For the text-containing cell, return its midpoint in (x, y) coordinate format. 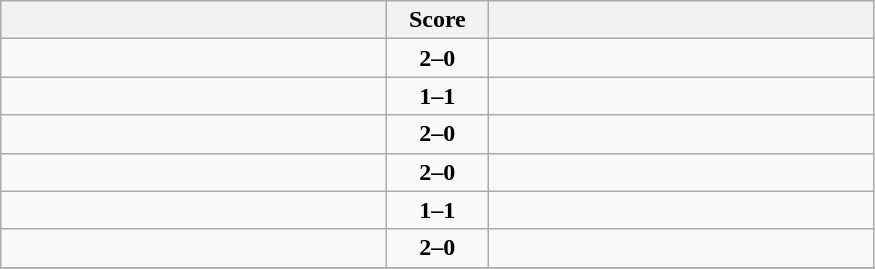
Score (438, 20)
